Extract the (x, y) coordinate from the center of the cell holding the provided text.  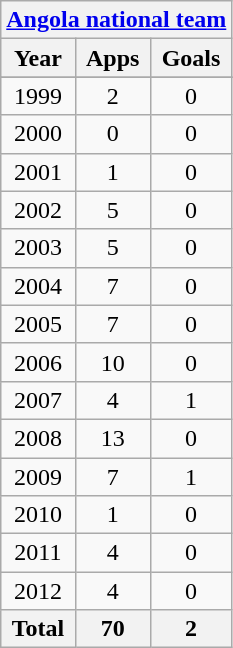
2008 (38, 438)
1999 (38, 96)
Goals (191, 58)
Total (38, 629)
2001 (38, 172)
2005 (38, 324)
Apps (112, 58)
2002 (38, 210)
2009 (38, 477)
2000 (38, 134)
2003 (38, 248)
2004 (38, 286)
13 (112, 438)
70 (112, 629)
2010 (38, 515)
10 (112, 362)
Angola national team (116, 20)
2006 (38, 362)
2012 (38, 591)
2007 (38, 400)
Year (38, 58)
2011 (38, 553)
